Provide the [x, y] coordinate of the cell's center where the given text is located.  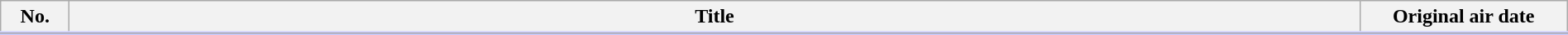
Title [715, 17]
Original air date [1464, 17]
No. [35, 17]
